Detect which cell encompasses the target text, then output its (x, y) center coordinate. 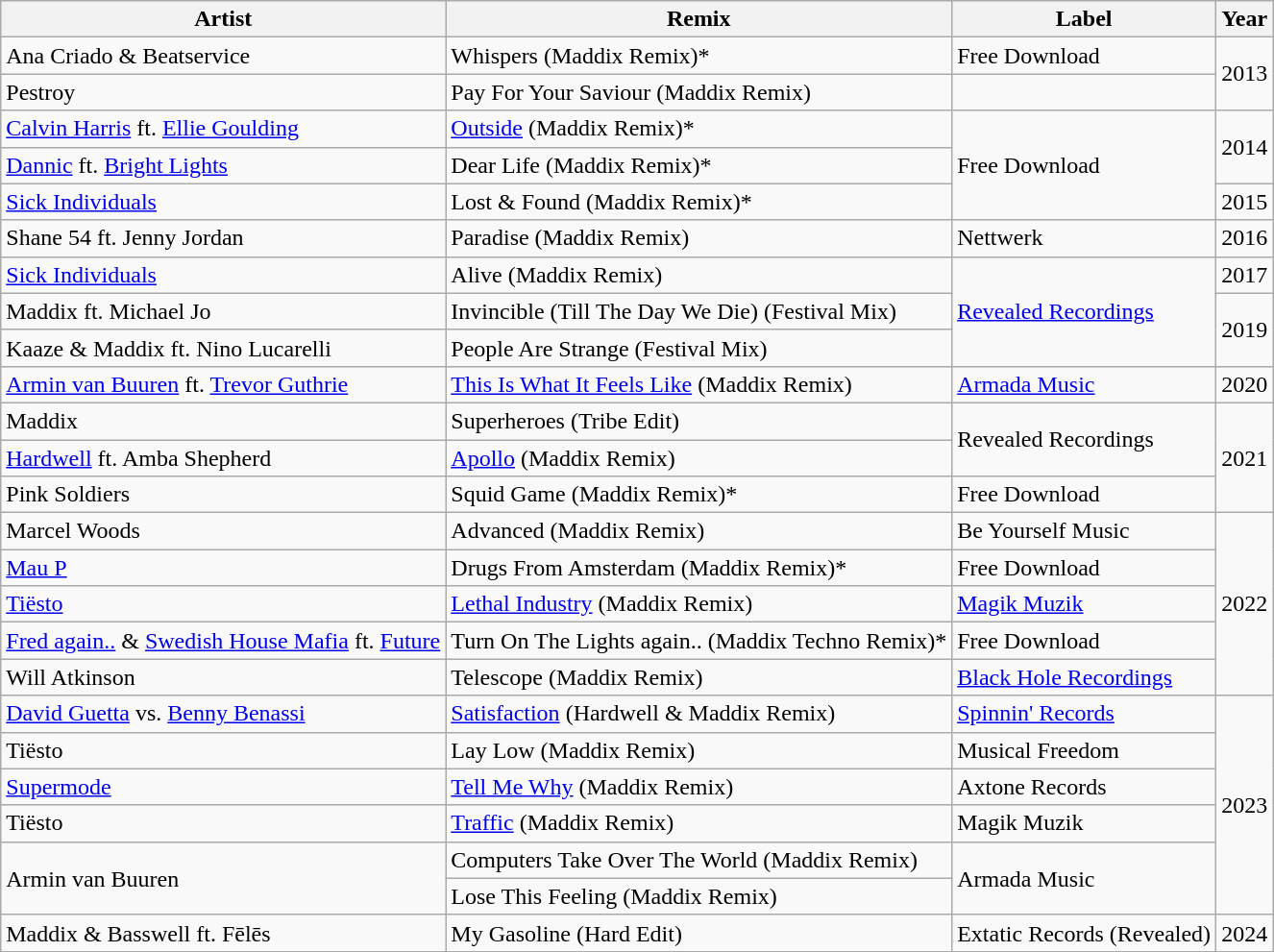
Shane 54 ft. Jenny Jordan (223, 238)
2019 (1245, 330)
Dear Life (Maddix Remix)* (699, 165)
Marcel Woods (223, 531)
Computers Take Over The World (Maddix Remix) (699, 860)
Advanced (Maddix Remix) (699, 531)
Pay For Your Saviour (Maddix Remix) (699, 92)
Lay Low (Maddix Remix) (699, 750)
Lose This Feeling (Maddix Remix) (699, 896)
Ana Criado & Beatservice (223, 56)
Drugs From Amsterdam (Maddix Remix)* (699, 568)
Satisfaction (Hardwell & Maddix Remix) (699, 714)
Superheroes (Tribe Edit) (699, 421)
Mau P (223, 568)
Invincible (Till The Day We Die) (Festival Mix) (699, 311)
Remix (699, 19)
Axtone Records (1084, 787)
2014 (1245, 147)
Fred again.. & Swedish House Mafia ft. Future (223, 641)
Maddix & Basswell ft. Fēlēs (223, 933)
2017 (1245, 275)
David Guetta vs. Benny Benassi (223, 714)
Supermode (223, 787)
Tell Me Why (Maddix Remix) (699, 787)
Will Atkinson (223, 677)
Be Yourself Music (1084, 531)
Traffic (Maddix Remix) (699, 823)
Maddix ft. Michael Jo (223, 311)
Outside (Maddix Remix)* (699, 129)
Calvin Harris ft. Ellie Goulding (223, 129)
Telescope (Maddix Remix) (699, 677)
2021 (1245, 457)
2013 (1245, 74)
Spinnin' Records (1084, 714)
Musical Freedom (1084, 750)
Kaaze & Maddix ft. Nino Lucarelli (223, 348)
Turn On The Lights again.. (Maddix Techno Remix)* (699, 641)
2024 (1245, 933)
Black Hole Recordings (1084, 677)
2020 (1245, 384)
Armin van Buuren ft. Trevor Guthrie (223, 384)
Lethal Industry (Maddix Remix) (699, 604)
People Are Strange (Festival Mix) (699, 348)
Armin van Buuren (223, 878)
Whispers (Maddix Remix)* (699, 56)
Lost & Found (Maddix Remix)* (699, 202)
2016 (1245, 238)
Pink Soldiers (223, 495)
Year (1245, 19)
Nettwerk (1084, 238)
Dannic ft. Bright Lights (223, 165)
Paradise (Maddix Remix) (699, 238)
2022 (1245, 604)
Pestroy (223, 92)
Hardwell ft. Amba Shepherd (223, 458)
Maddix (223, 421)
Squid Game (Maddix Remix)* (699, 495)
Extatic Records (Revealed) (1084, 933)
My Gasoline (Hard Edit) (699, 933)
2015 (1245, 202)
Apollo (Maddix Remix) (699, 458)
Artist (223, 19)
Label (1084, 19)
This Is What It Feels Like (Maddix Remix) (699, 384)
2023 (1245, 805)
Alive (Maddix Remix) (699, 275)
